Scan for the cell matching the given text and deliver its (x, y) coordinate at center. 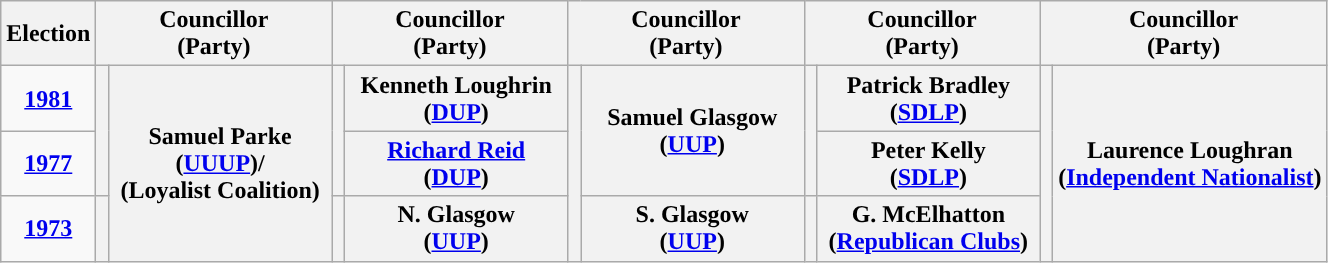
G. McElhatton (Republican Clubs) (929, 228)
Laurence Loughran (Independent Nationalist) (1190, 164)
Richard Reid (DUP) (456, 164)
1973 (48, 228)
S. Glasgow (UUP) (692, 228)
Election (48, 34)
Patrick Bradley (SDLP) (929, 98)
Kenneth Loughrin (DUP) (456, 98)
1977 (48, 164)
N. Glasgow (UUP) (456, 228)
1981 (48, 98)
Samuel Glasgow (UUP) (692, 131)
Samuel Parke (UUUP)/ (Loyalist Coalition) (220, 164)
Peter Kelly (SDLP) (929, 164)
